Determine the (X, Y) coordinate at the center of the cell enclosing the given text.  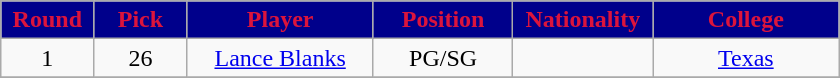
1 (48, 58)
College (746, 20)
Texas (746, 58)
26 (140, 58)
Lance Blanks (280, 58)
PG/SG (443, 58)
Pick (140, 20)
Round (48, 20)
Player (280, 20)
Position (443, 20)
Nationality (583, 20)
